Output the [X, Y] coordinate of the center of the cell containing the given text.  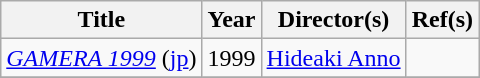
Year [232, 20]
Hideaki Anno [334, 58]
1999 [232, 58]
Title [102, 20]
Director(s) [334, 20]
Ref(s) [442, 20]
GAMERA 1999 (jp) [102, 58]
